Return the [X, Y] coordinate for the center point of the cell that contains the specified text.  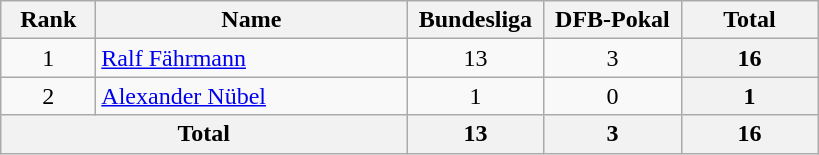
0 [612, 96]
2 [48, 96]
Name [252, 20]
Alexander Nübel [252, 96]
Ralf Fährmann [252, 58]
DFB-Pokal [612, 20]
Bundesliga [476, 20]
Rank [48, 20]
